Extract the (X, Y) coordinate from the center of the cell holding the provided text.  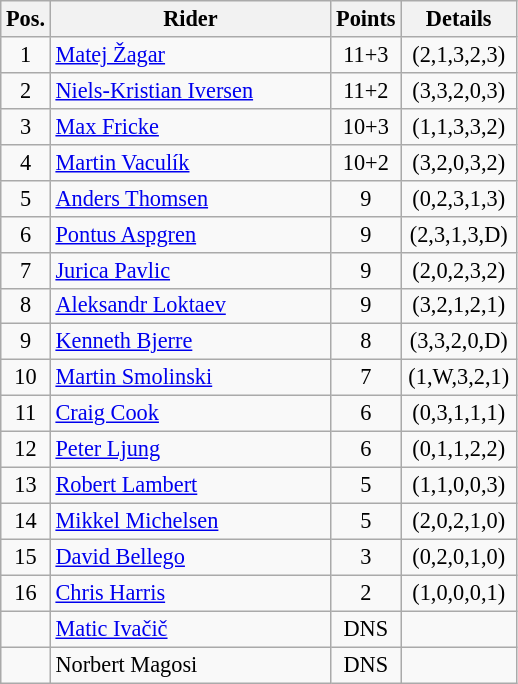
Martin Vaculík (190, 162)
14 (26, 521)
(2,0,2,1,0) (458, 521)
(1,1,3,3,2) (458, 126)
Matic Ivačič (190, 629)
Peter Ljung (190, 450)
15 (26, 557)
(3,3,2,0,D) (458, 342)
Pontus Aspgren (190, 234)
(0,3,1,1,1) (458, 414)
David Bellego (190, 557)
Jurica Pavlic (190, 270)
Details (458, 19)
(1,0,0,0,1) (458, 593)
11+2 (366, 90)
Kenneth Bjerre (190, 342)
Anders Thomsen (190, 198)
(0,2,3,1,3) (458, 198)
Matej Žagar (190, 55)
Robert Lambert (190, 485)
11+3 (366, 55)
Aleksandr Loktaev (190, 306)
(2,0,2,3,2) (458, 270)
10 (26, 378)
(3,3,2,0,3) (458, 90)
10+3 (366, 126)
16 (26, 593)
Pos. (26, 19)
11 (26, 414)
10+2 (366, 162)
(3,2,1,2,1) (458, 306)
Rider (190, 19)
(0,1,1,2,2) (458, 450)
(1,1,0,0,3) (458, 485)
Martin Smolinski (190, 378)
Points (366, 19)
(1,W,3,2,1) (458, 378)
Chris Harris (190, 593)
1 (26, 55)
(2,1,3,2,3) (458, 55)
(0,2,0,1,0) (458, 557)
12 (26, 450)
Max Fricke (190, 126)
(2,3,1,3,D) (458, 234)
(3,2,0,3,2) (458, 162)
Niels-Kristian Iversen (190, 90)
Norbert Magosi (190, 665)
4 (26, 162)
13 (26, 485)
Mikkel Michelsen (190, 521)
Craig Cook (190, 414)
